Determine the [x, y] coordinate at the center of the cell enclosing the given text.  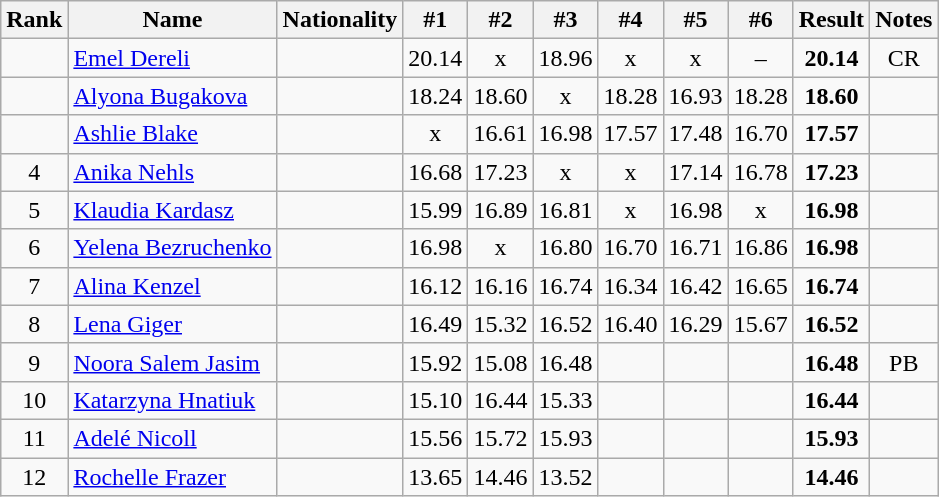
16.34 [630, 286]
10 [34, 400]
13.52 [566, 477]
Anika Nehls [172, 172]
CR [904, 58]
8 [34, 324]
7 [34, 286]
13.65 [436, 477]
17.14 [696, 172]
Notes [904, 20]
Katarzyna Hnatiuk [172, 400]
#6 [760, 20]
16.12 [436, 286]
Name [172, 20]
15.10 [436, 400]
16.16 [500, 286]
16.29 [696, 324]
#2 [500, 20]
16.78 [760, 172]
Result [831, 20]
9 [34, 362]
Emel Dereli [172, 58]
16.49 [436, 324]
16.68 [436, 172]
15.99 [436, 210]
Yelena Bezruchenko [172, 248]
4 [34, 172]
Adelé Nicoll [172, 438]
Ashlie Blake [172, 134]
Lena Giger [172, 324]
12 [34, 477]
Alina Kenzel [172, 286]
Rochelle Frazer [172, 477]
16.80 [566, 248]
15.08 [500, 362]
15.92 [436, 362]
#5 [696, 20]
15.33 [566, 400]
Klaudia Kardasz [172, 210]
16.42 [696, 286]
Alyona Bugakova [172, 96]
15.72 [500, 438]
15.67 [760, 324]
16.61 [500, 134]
16.81 [566, 210]
16.89 [500, 210]
16.86 [760, 248]
16.65 [760, 286]
16.93 [696, 96]
Rank [34, 20]
18.24 [436, 96]
5 [34, 210]
Noora Salem Jasim [172, 362]
16.71 [696, 248]
– [760, 58]
Nationality [340, 20]
17.48 [696, 134]
11 [34, 438]
18.96 [566, 58]
#1 [436, 20]
PB [904, 362]
6 [34, 248]
#4 [630, 20]
15.32 [500, 324]
#3 [566, 20]
16.40 [630, 324]
15.56 [436, 438]
